From the cell containing the given text, extract its center point as [x, y] coordinate. 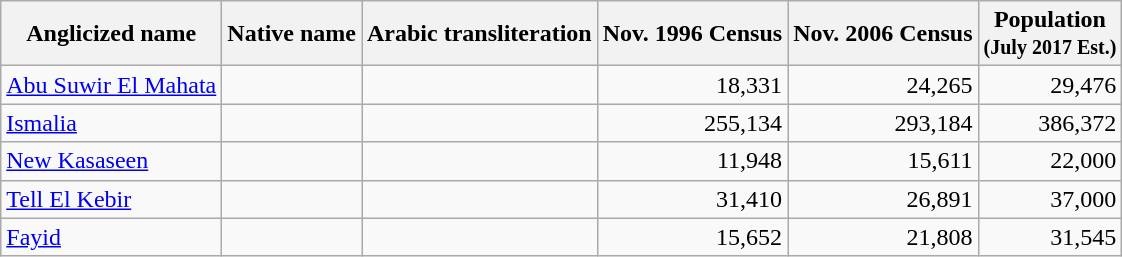
21,808 [883, 237]
Arabic transliteration [480, 34]
22,000 [1050, 161]
293,184 [883, 123]
Anglicized name [112, 34]
Native name [292, 34]
31,545 [1050, 237]
31,410 [692, 199]
37,000 [1050, 199]
Abu Suwir El Mahata [112, 85]
Ismalia [112, 123]
15,652 [692, 237]
29,476 [1050, 85]
15,611 [883, 161]
New Kasaseen [112, 161]
Nov. 2006 Census [883, 34]
Fayid [112, 237]
386,372 [1050, 123]
Nov. 1996 Census [692, 34]
24,265 [883, 85]
Tell El Kebir [112, 199]
Population(July 2017 Est.) [1050, 34]
255,134 [692, 123]
26,891 [883, 199]
18,331 [692, 85]
11,948 [692, 161]
